Extract the [X, Y] coordinate from the center of the cell holding the provided text.  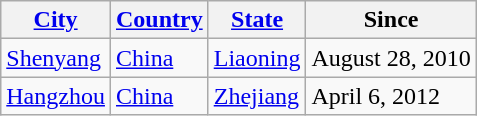
Zhejiang [257, 96]
Hangzhou [56, 96]
State [257, 20]
Shenyang [56, 58]
Liaoning [257, 58]
Country [159, 20]
City [56, 20]
August 28, 2010 [391, 58]
April 6, 2012 [391, 96]
Since [391, 20]
